Scan for the cell matching the given text and deliver its (x, y) coordinate at center. 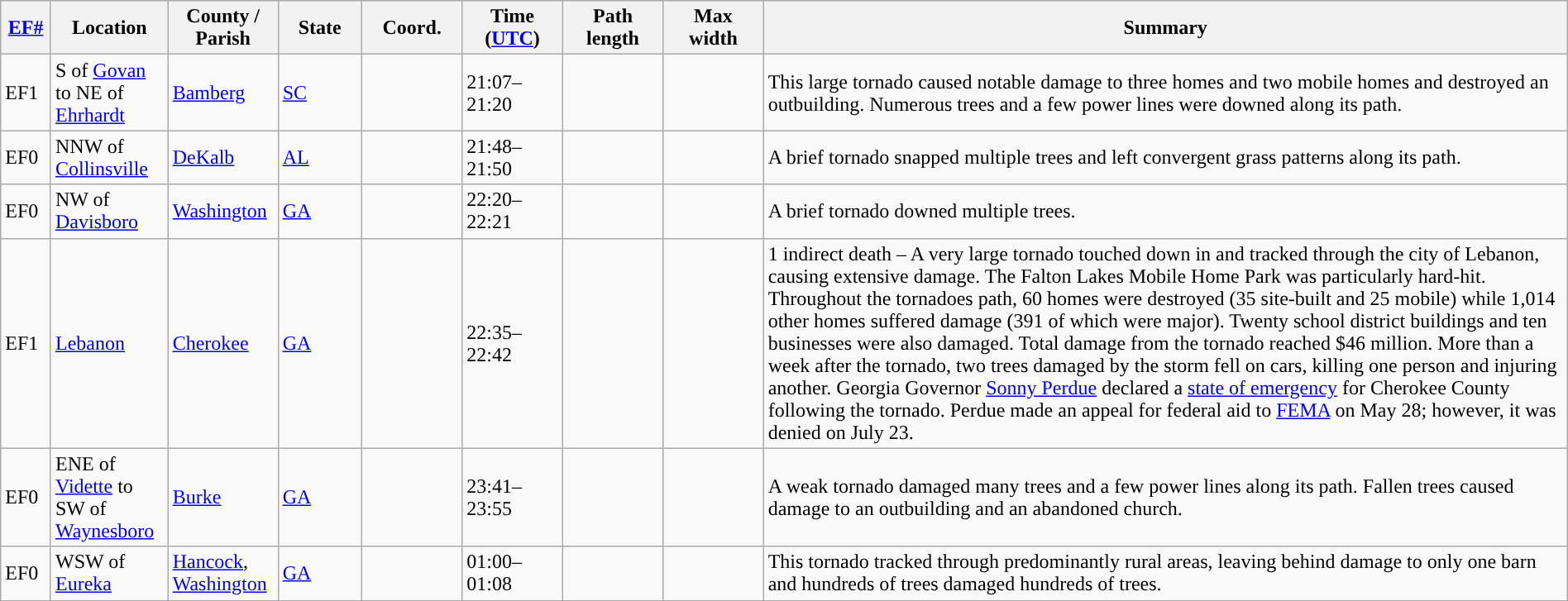
Summary (1165, 28)
A brief tornado snapped multiple trees and left convergent grass patterns along its path. (1165, 157)
Burke (223, 498)
22:35–22:42 (513, 343)
Lebanon (109, 343)
01:00–01:08 (513, 574)
Washington (223, 212)
Location (109, 28)
State (319, 28)
22:20–22:21 (513, 212)
ENE of Vidette to SW of Waynesboro (109, 498)
AL (319, 157)
S of Govan to NE of Ehrhardt (109, 93)
Coord. (412, 28)
21:48–21:50 (513, 157)
Cherokee (223, 343)
NW of Davisboro (109, 212)
WSW of Eureka (109, 574)
SC (319, 93)
Hancock, Washington (223, 574)
DeKalb (223, 157)
Time (UTC) (513, 28)
21:07–21:20 (513, 93)
Path length (612, 28)
23:41–23:55 (513, 498)
County / Parish (223, 28)
EF# (26, 28)
A brief tornado downed multiple trees. (1165, 212)
Bamberg (223, 93)
NNW of Collinsville (109, 157)
This tornado tracked through predominantly rural areas, leaving behind damage to only one barn and hundreds of trees damaged hundreds of trees. (1165, 574)
A weak tornado damaged many trees and a few power lines along its path. Fallen trees caused damage to an outbuilding and an abandoned church. (1165, 498)
Max width (713, 28)
